Search for the cell housing the specified text and yield its (X, Y) center coordinate. 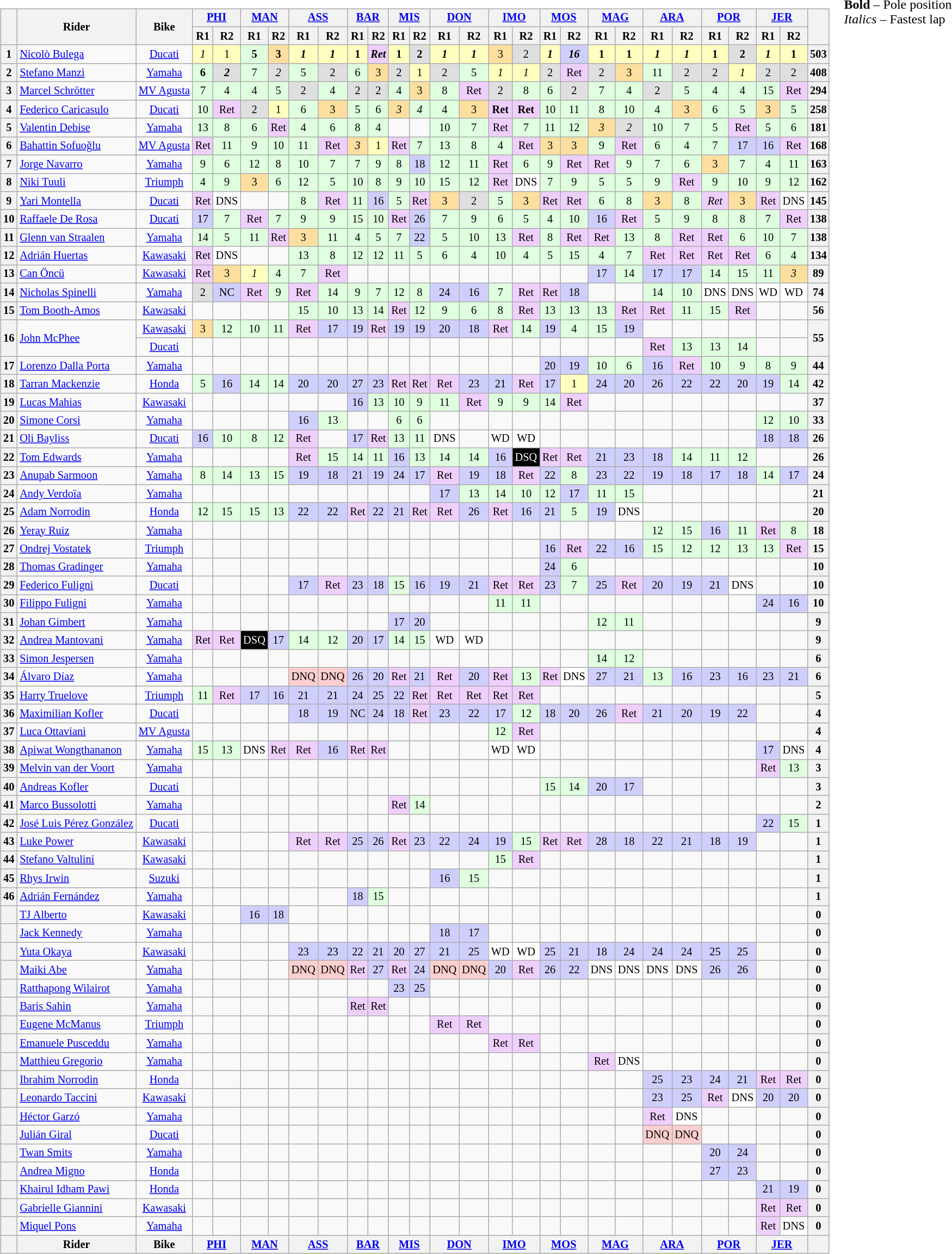
Ibrahim Norrodin (76, 1080)
145 (818, 201)
Adrián Fernández (76, 897)
43 (9, 842)
30 (9, 604)
Jack Kennedy (76, 933)
Andrea Mantovani (76, 640)
56 (818, 311)
Luke Power (76, 842)
Stefano Manzi (76, 73)
31 (9, 622)
162 (818, 183)
Oli Bayliss (76, 439)
Simon Jespersen (76, 659)
Andy Verdoïa (76, 494)
John McPhee (76, 338)
Andreas Kofler (76, 787)
163 (818, 164)
Nicolò Bulega (76, 54)
Ondrej Vostatek (76, 549)
Ratthapong Wilairot (76, 988)
Yeray Ruiz (76, 530)
294 (818, 91)
408 (818, 73)
Niki Tuuli (76, 183)
29 (9, 585)
Yari Montella (76, 201)
55 (818, 338)
40 (9, 787)
Glenn van Straalen (76, 238)
Federico Fuligni (76, 585)
Bahattin Sofuoğlu (76, 146)
Álvaro Díaz (76, 677)
38 (9, 750)
36 (9, 714)
Raffaele De Rosa (76, 219)
41 (9, 805)
Filippo Fuligni (76, 604)
Leonardo Taccini (76, 1098)
Apiwat Wongthananon (76, 750)
Luca Ottaviani (76, 732)
134 (818, 256)
35 (9, 695)
Nicholas Spinelli (76, 292)
Julián Giral (76, 1135)
168 (818, 146)
Melvin van der Voort (76, 769)
Tarran Mackenzie (76, 384)
181 (818, 128)
32 (9, 640)
José Luis Pérez González (76, 824)
Thomas Gradinger (76, 567)
Baris Sahin (76, 1006)
Gabrielle Giannini (76, 1208)
45 (9, 878)
89 (818, 274)
Tom Edwards (76, 457)
Emanuele Pusceddu (76, 1043)
Federico Caricasulo (76, 109)
Johan Gimbert (76, 622)
46 (9, 897)
Lucas Mahias (76, 402)
Valentin Debise (76, 128)
Matthieu Gregorio (76, 1061)
Simone Corsi (76, 421)
Miquel Pons (76, 1226)
Suzuki (164, 878)
Andrea Migno (76, 1171)
Marco Bussolotti (76, 805)
Harry Truelove (76, 695)
Marcel Schrötter (76, 91)
34 (9, 677)
Jorge Navarro (76, 164)
Lorenzo Dalla Porta (76, 366)
Yuta Okaya (76, 952)
Adrián Huertas (76, 256)
Maximilian Kofler (76, 714)
Rhys Irwin (76, 878)
Anupab Sarmoon (76, 475)
Maiki Abe (76, 970)
74 (818, 292)
258 (818, 109)
Twan Smits (76, 1153)
Khairul Idham Pawi (76, 1190)
Stefano Valtulini (76, 860)
Tom Booth-Amos (76, 311)
Héctor Garzó (76, 1116)
Adam Norrodin (76, 512)
Can Öncü (76, 274)
503 (818, 54)
39 (9, 769)
TJ Alberto (76, 915)
Eugene McManus (76, 1025)
